Return [x, y] of the center of cell containing provided text 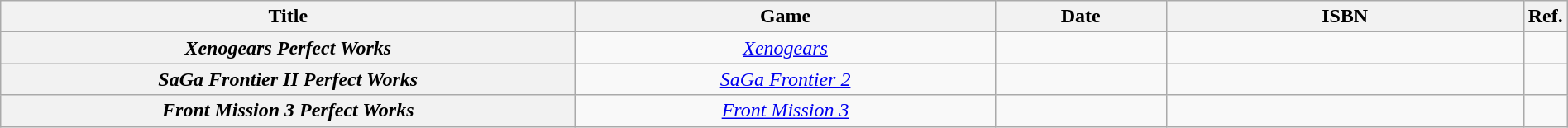
Xenogears Perfect Works [288, 48]
SaGa Frontier 2 [786, 79]
ISBN [1345, 17]
Front Mission 3 Perfect Works [288, 111]
Date [1080, 17]
Title [288, 17]
Game [786, 17]
Ref. [1545, 17]
Xenogears [786, 48]
Front Mission 3 [786, 111]
SaGa Frontier II Perfect Works [288, 79]
